Return the (X, Y) coordinate for the center point of the cell that contains the specified text.  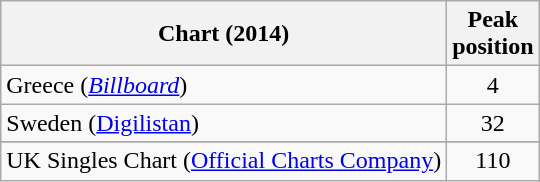
32 (493, 123)
Sweden (Digilistan) (224, 123)
Peakposition (493, 34)
UK Singles Chart (Official Charts Company) (224, 161)
110 (493, 161)
4 (493, 85)
Greece (Billboard) (224, 85)
Chart (2014) (224, 34)
